Determine the [x, y] coordinate at the center of the cell enclosing the given text.  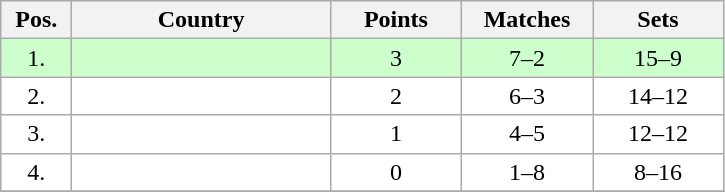
2 [396, 96]
12–12 [658, 134]
1. [36, 58]
15–9 [658, 58]
Country [202, 20]
Points [396, 20]
Matches [526, 20]
6–3 [526, 96]
7–2 [526, 58]
14–12 [658, 96]
3 [396, 58]
4–5 [526, 134]
0 [396, 172]
Sets [658, 20]
1 [396, 134]
2. [36, 96]
1–8 [526, 172]
3. [36, 134]
Pos. [36, 20]
8–16 [658, 172]
4. [36, 172]
